For the text-containing cell, return its midpoint in [x, y] coordinate format. 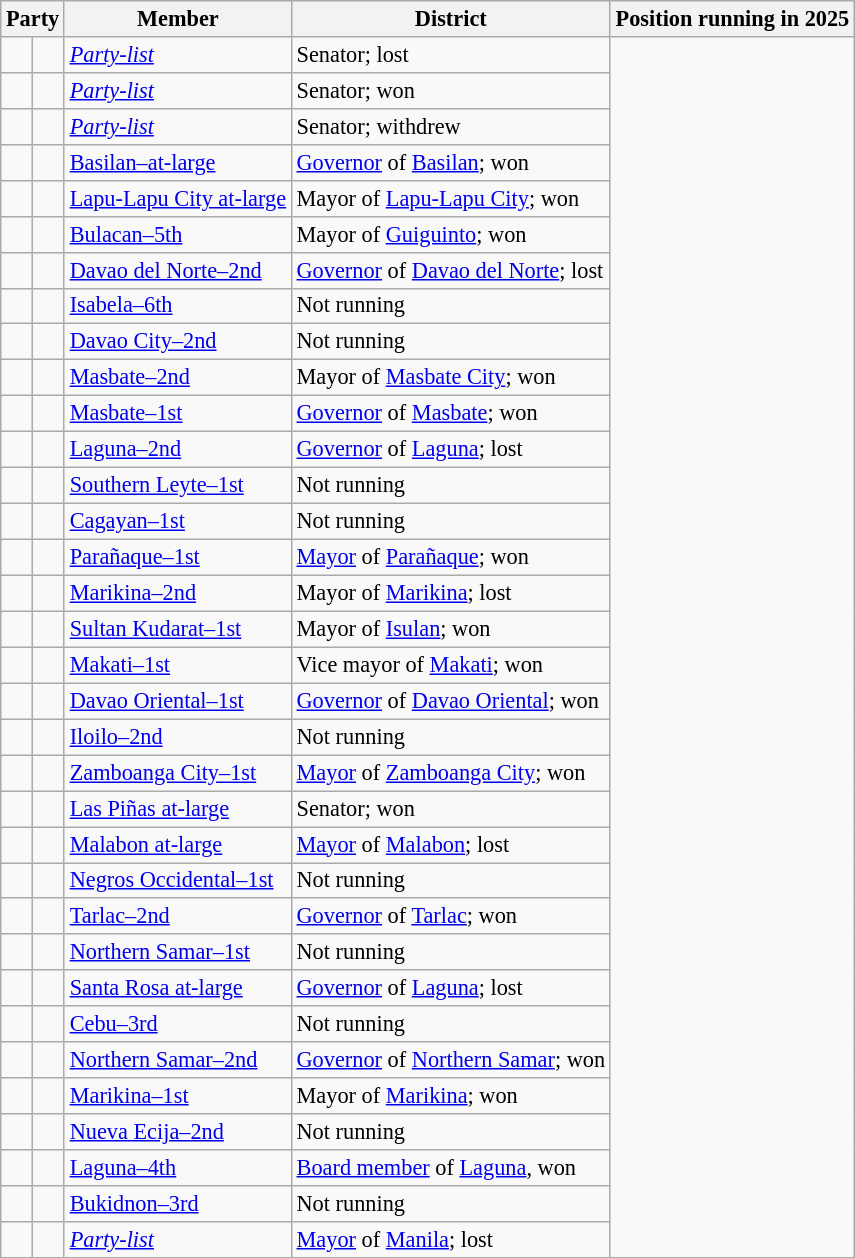
Mayor of Zamboanga City; won [450, 773]
Mayor of Marikina; won [450, 1096]
Senator; withdrew [450, 126]
Malabon at-large [178, 844]
Mayor of Guiguinto; won [450, 234]
Governor of Northern Samar; won [450, 1060]
Northern Samar–2nd [178, 1060]
Marikina–2nd [178, 593]
Marikina–1st [178, 1096]
Mayor of Marikina; lost [450, 593]
Position running in 2025 [732, 19]
Las Piñas at-large [178, 809]
Mayor of Parañaque; won [450, 557]
Isabela–6th [178, 306]
Zamboanga City–1st [178, 773]
Makati–1st [178, 665]
Member [178, 19]
Governor of Tarlac; won [450, 916]
Davao Oriental–1st [178, 701]
Mayor of Lapu-Lapu City; won [450, 198]
Governor of Davao Oriental; won [450, 701]
Bulacan–5th [178, 234]
Governor of Davao del Norte; lost [450, 270]
Governor of Masbate; won [450, 414]
Davao City–2nd [178, 342]
Negros Occidental–1st [178, 880]
Iloilo–2nd [178, 737]
Cebu–3rd [178, 1024]
Vice mayor of Makati; won [450, 665]
District [450, 19]
Lapu-Lapu City at-large [178, 198]
Laguna–4th [178, 1168]
Governor of Basilan; won [450, 162]
Masbate–1st [178, 414]
Parañaque–1st [178, 557]
Bukidnon–3rd [178, 1204]
Board member of Laguna, won [450, 1168]
Davao del Norte–2nd [178, 270]
Nueva Ecija–2nd [178, 1132]
Senator; lost [450, 55]
Sultan Kudarat–1st [178, 629]
Southern Leyte–1st [178, 485]
Santa Rosa at-large [178, 988]
Basilan–at-large [178, 162]
Mayor of Manila; lost [450, 1239]
Tarlac–2nd [178, 916]
Mayor of Isulan; won [450, 629]
Mayor of Masbate City; won [450, 378]
Mayor of Malabon; lost [450, 844]
Northern Samar–1st [178, 952]
Party [33, 19]
Laguna–2nd [178, 450]
Masbate–2nd [178, 378]
Cagayan–1st [178, 521]
